For the text-containing cell, return its midpoint in (x, y) coordinate format. 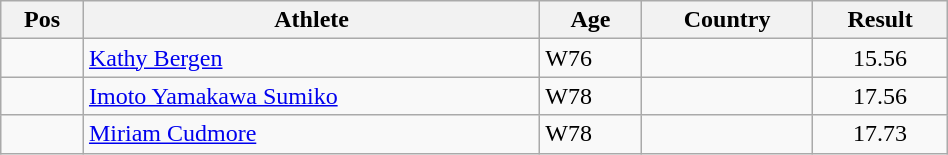
Result (880, 20)
Age (590, 20)
Country (727, 20)
W76 (590, 58)
17.56 (880, 96)
Miriam Cudmore (311, 134)
15.56 (880, 58)
Kathy Bergen (311, 58)
Imoto Yamakawa Sumiko (311, 96)
17.73 (880, 134)
Athlete (311, 20)
Pos (42, 20)
